Provide the (x, y) coordinate of the cell's center where the given text is located.  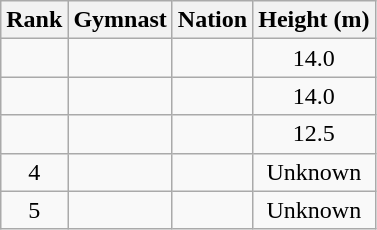
Height (m) (314, 20)
4 (34, 172)
Rank (34, 20)
5 (34, 210)
Gymnast (120, 20)
12.5 (314, 134)
Nation (212, 20)
